Return (x, y) of the center of cell containing provided text 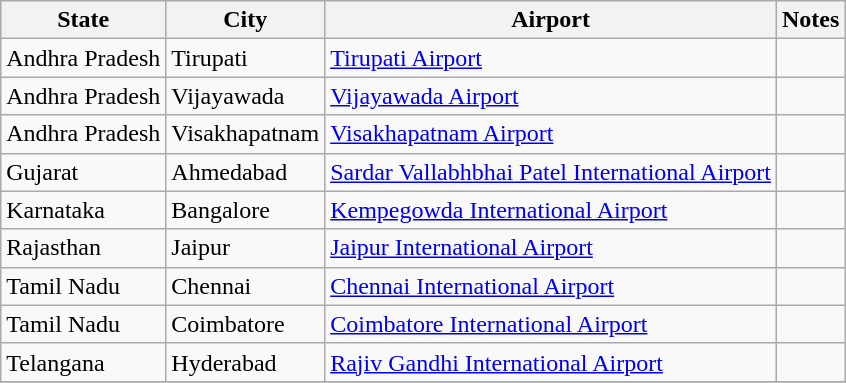
Vijayawada Airport (551, 96)
Notes (811, 20)
Coimbatore (246, 324)
Tirupati (246, 58)
Sardar Vallabhbhai Patel International Airport (551, 172)
Tirupati Airport (551, 58)
Chennai (246, 286)
City (246, 20)
Bangalore (246, 210)
Rajasthan (84, 248)
Gujarat (84, 172)
Karnataka (84, 210)
Vijayawada (246, 96)
Ahmedabad (246, 172)
State (84, 20)
Coimbatore International Airport (551, 324)
Visakhapatnam (246, 134)
Airport (551, 20)
Visakhapatnam Airport (551, 134)
Rajiv Gandhi International Airport (551, 362)
Jaipur (246, 248)
Hyderabad (246, 362)
Telangana (84, 362)
Kempegowda International Airport (551, 210)
Chennai International Airport (551, 286)
Jaipur International Airport (551, 248)
